For the text-containing cell, return its midpoint in (x, y) coordinate format. 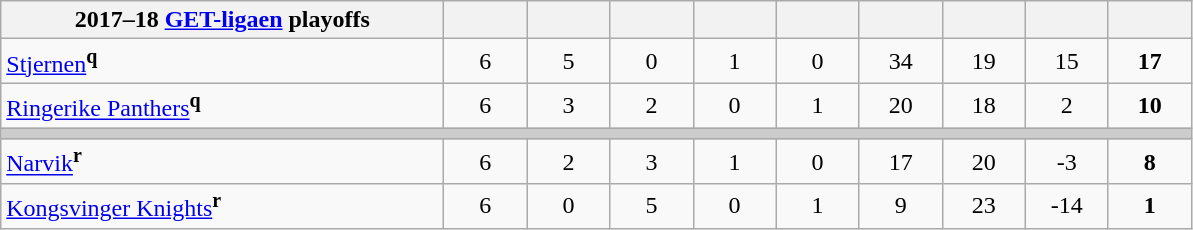
9 (900, 206)
10 (1150, 106)
15 (1066, 62)
34 (900, 62)
Ringerike Panthersq (222, 106)
-14 (1066, 206)
Stjernenq (222, 62)
8 (1150, 162)
18 (984, 106)
-3 (1066, 162)
Narvikr (222, 162)
23 (984, 206)
2017–18 GET-ligaen playoffs (222, 20)
19 (984, 62)
Kongsvinger Knightsr (222, 206)
